Identify which cell holds the provided text, then report its [x, y] central coordinate. 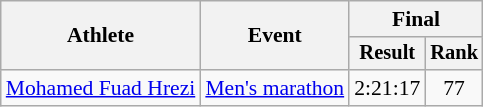
Rank [454, 54]
Athlete [101, 36]
77 [454, 88]
2:21:17 [387, 88]
Result [387, 54]
Men's marathon [274, 88]
Mohamed Fuad Hrezi [101, 88]
Final [416, 19]
Event [274, 36]
